Search for the cell housing the specified text and yield its [x, y] center coordinate. 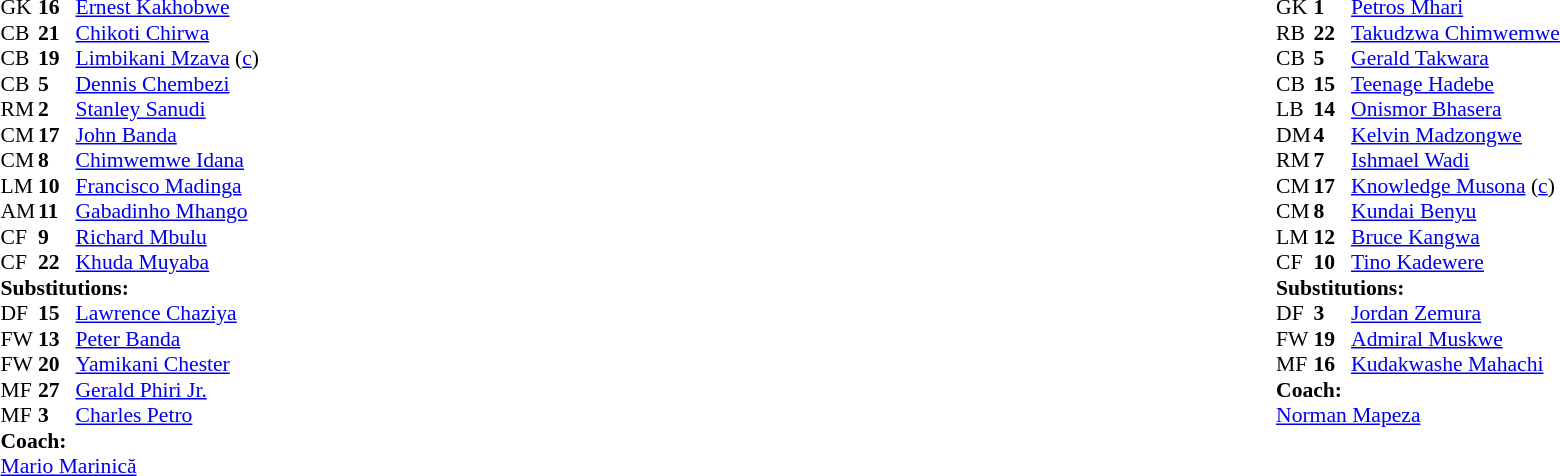
Limbikani Mzava (c) [168, 59]
Bruce Kangwa [1456, 237]
Norman Mapeza [1418, 415]
16 [1333, 365]
Gabadinho Mhango [168, 211]
4 [1333, 135]
9 [57, 237]
20 [57, 365]
John Banda [168, 135]
Kundai Benyu [1456, 211]
Tino Kadewere [1456, 263]
Admiral Muskwe [1456, 339]
RB [1295, 33]
13 [57, 339]
Teenage Hadebe [1456, 84]
Gerald Takwara [1456, 59]
7 [1333, 161]
Chimwemwe Idana [168, 161]
DM [1295, 135]
21 [57, 33]
11 [57, 211]
14 [1333, 109]
Francisco Madinga [168, 186]
Peter Banda [168, 339]
Jordan Zemura [1456, 313]
Richard Mbulu [168, 237]
Dennis Chembezi [168, 84]
Gerald Phiri Jr. [168, 390]
Kelvin Madzongwe [1456, 135]
Kudakwashe Mahachi [1456, 365]
LB [1295, 109]
AM [19, 211]
2 [57, 109]
Knowledge Musona (c) [1456, 186]
27 [57, 390]
12 [1333, 237]
Chikoti Chirwa [168, 33]
Onismor Bhasera [1456, 109]
Yamikani Chester [168, 365]
Ishmael Wadi [1456, 161]
Stanley Sanudi [168, 109]
Khuda Muyaba [168, 263]
Lawrence Chaziya [168, 313]
Charles Petro [168, 415]
Takudzwa Chimwemwe [1456, 33]
